Find where the given text appears and provide that cell's center as (x, y) coordinate. 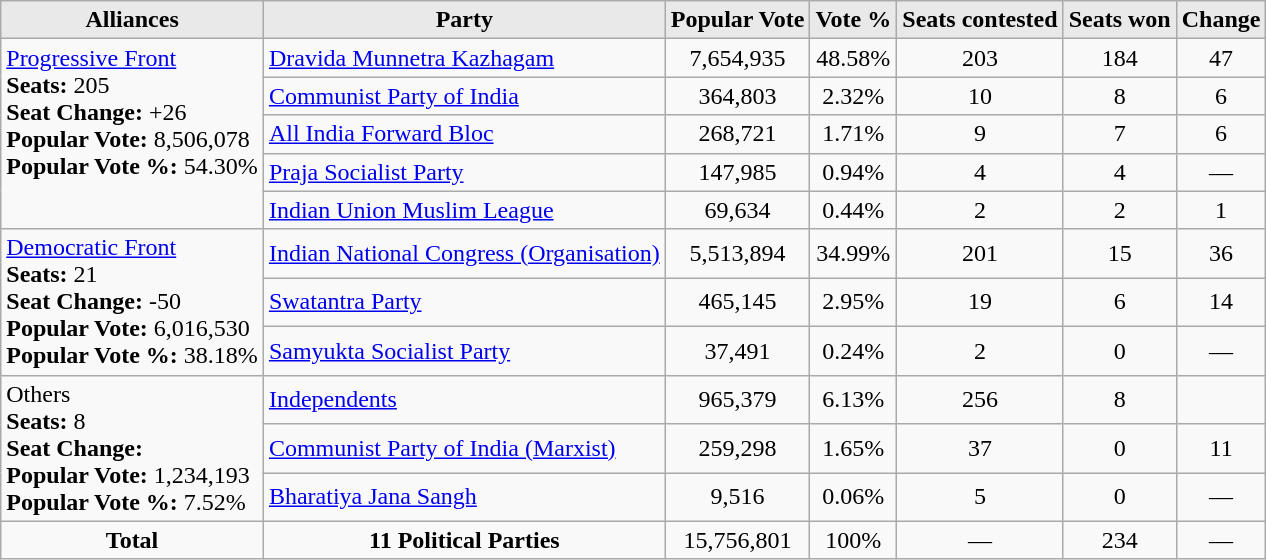
Praja Socialist Party (464, 172)
All India Forward Bloc (464, 134)
364,803 (738, 96)
Independents (464, 400)
Change (1221, 20)
268,721 (738, 134)
6.13% (854, 400)
Samyukta Socialist Party (464, 350)
15 (1120, 254)
Swatantra Party (464, 302)
15,756,801 (738, 540)
11 Political Parties (464, 540)
0.94% (854, 172)
1.65% (854, 448)
36 (1221, 254)
965,379 (738, 400)
9,516 (738, 498)
Indian Union Muslim League (464, 210)
7 (1120, 134)
Total (132, 540)
234 (1120, 540)
Vote % (854, 20)
465,145 (738, 302)
48.58% (854, 58)
1.71% (854, 134)
OthersSeats: 8 Seat Change: Popular Vote: 1,234,193Popular Vote %: 7.52% (132, 448)
Indian National Congress (Organisation) (464, 254)
14 (1221, 302)
0.44% (854, 210)
1 (1221, 210)
37 (980, 448)
201 (980, 254)
0.06% (854, 498)
Seats won (1120, 20)
7,654,935 (738, 58)
Communist Party of India (Marxist) (464, 448)
11 (1221, 448)
2.32% (854, 96)
69,634 (738, 210)
2.95% (854, 302)
9 (980, 134)
Dravida Munnetra Kazhagam (464, 58)
5 (980, 498)
47 (1221, 58)
147,985 (738, 172)
100% (854, 540)
259,298 (738, 448)
Progressive FrontSeats: 205Seat Change: +26Popular Vote: 8,506,078 Popular Vote %: 54.30% (132, 134)
19 (980, 302)
37,491 (738, 350)
10 (980, 96)
184 (1120, 58)
256 (980, 400)
5,513,894 (738, 254)
Democratic FrontSeats: 21 Seat Change: -50 Popular Vote: 6,016,530Popular Vote %: 38.18% (132, 302)
Alliances (132, 20)
203 (980, 58)
34.99% (854, 254)
Seats contested (980, 20)
0.24% (854, 350)
Popular Vote (738, 20)
Party (464, 20)
Communist Party of India (464, 96)
Bharatiya Jana Sangh (464, 498)
